Provide the (x, y) coordinate of the cell's center where the given text is located.  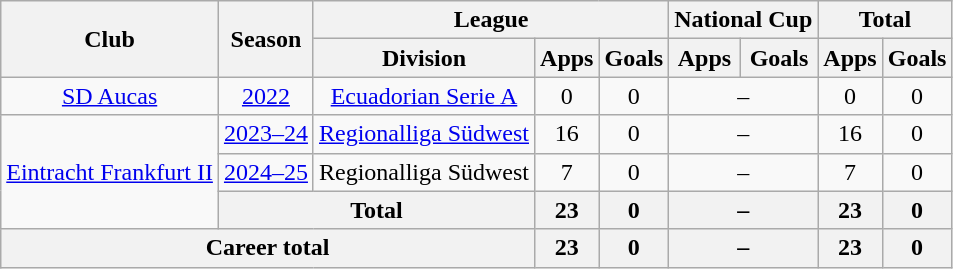
National Cup (744, 20)
2023–24 (266, 134)
2024–25 (266, 172)
2022 (266, 96)
Ecuadorian Serie A (424, 96)
Club (110, 39)
SD Aucas (110, 96)
Season (266, 39)
Eintracht Frankfurt II (110, 172)
League (490, 20)
Division (424, 58)
Career total (268, 248)
